Locate the cell with the specified text and output its [x, y] center coordinate. 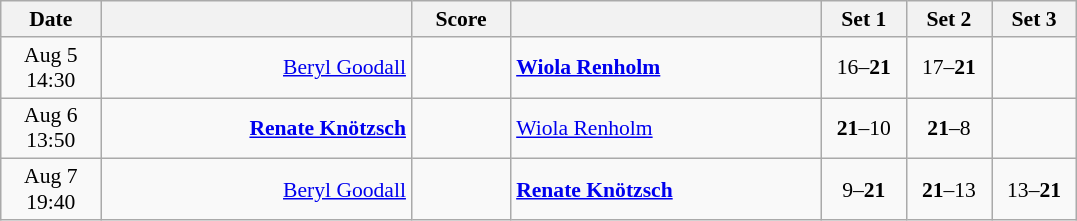
16–21 [864, 68]
Score [461, 19]
13–21 [1034, 190]
21–10 [864, 128]
Date [51, 19]
Set 2 [948, 19]
Aug 719:40 [51, 190]
Set 1 [864, 19]
21–13 [948, 190]
Aug 514:30 [51, 68]
Aug 613:50 [51, 128]
Set 3 [1034, 19]
9–21 [864, 190]
21–8 [948, 128]
17–21 [948, 68]
